Extract the (X, Y) coordinate from the center of the cell holding the provided text.  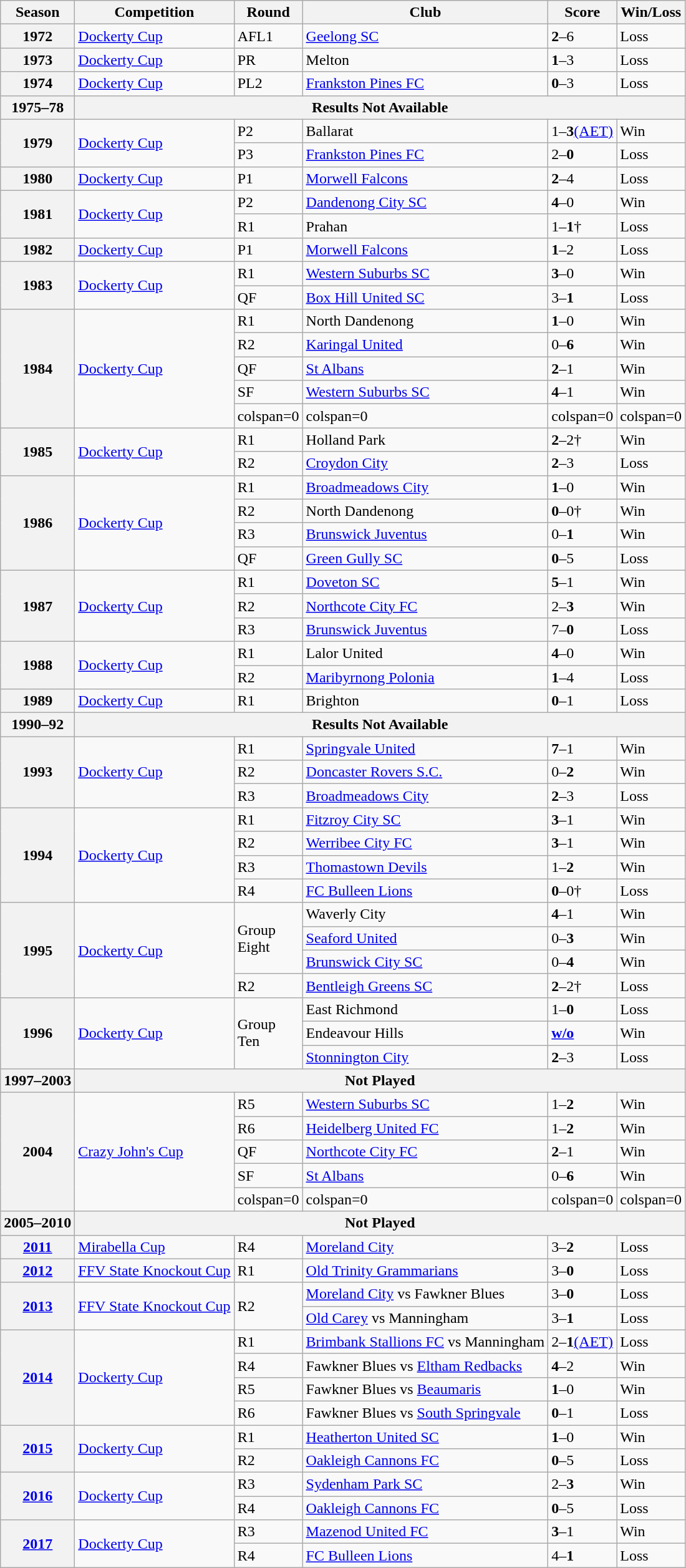
Springvale United (425, 748)
Old Trinity Grammarians (425, 1270)
1996 (37, 1033)
Seaford United (425, 938)
1–4 (582, 677)
P3 (268, 155)
1987 (37, 606)
1974 (37, 84)
7–1 (582, 748)
1990–92 (37, 725)
Box Hill United SC (425, 298)
2017 (37, 1544)
Fawkner Blues vs South Springvale (425, 1413)
2011 (37, 1247)
Brighton (425, 701)
Brunswick City SC (425, 962)
w/o (582, 1033)
Karingal United (425, 345)
GroupEight (268, 938)
Win/Loss (651, 12)
Round (268, 12)
Sydenham Park SC (425, 1484)
Season (37, 12)
Waverly City (425, 914)
Ballarat (425, 131)
0–4 (582, 962)
4–2 (582, 1365)
7–0 (582, 629)
Moreland City (425, 1247)
2014 (37, 1377)
Doveton SC (425, 582)
2004 (37, 1152)
Fitzroy City SC (425, 820)
1993 (37, 772)
2013 (37, 1306)
1997–2003 (37, 1081)
East Richmond (425, 1009)
2016 (37, 1496)
Old Carey vs Manningham (425, 1318)
1–3 (582, 60)
Geelong SC (425, 36)
Thomastown Devils (425, 867)
AFL1 (268, 36)
Mazenod United FC (425, 1532)
1972 (37, 36)
Prahan (425, 226)
Melton (425, 60)
2005–2010 (37, 1223)
1–1† (582, 226)
1982 (37, 249)
1975–78 (37, 107)
Heatherton United SC (425, 1436)
1984 (37, 369)
Endeavour Hills (425, 1033)
2–0 (582, 155)
5–1 (582, 582)
Score (582, 12)
1973 (37, 60)
2–6 (582, 36)
Stonnington City (425, 1057)
Green Gully SC (425, 558)
1979 (37, 143)
Croydon City (425, 463)
Fawkner Blues vs Eltham Redbacks (425, 1365)
Competition (155, 12)
1985 (37, 452)
Mirabella Cup (155, 1247)
1995 (37, 950)
Dandenong City SC (425, 202)
1988 (37, 665)
Doncaster Rovers S.C. (425, 772)
PL2 (268, 84)
Bentleigh Greens SC (425, 985)
Lalor United (425, 653)
Werribee City FC (425, 843)
Club (425, 12)
GroupTen (268, 1033)
1989 (37, 701)
Brimbank Stallions FC vs Manningham (425, 1342)
1981 (37, 214)
1986 (37, 523)
2015 (37, 1448)
1980 (37, 178)
0–2 (582, 772)
1983 (37, 285)
1–3(AET) (582, 131)
1994 (37, 855)
PR (268, 60)
Holland Park (425, 440)
2–4 (582, 178)
2–1(AET) (582, 1342)
Fawkner Blues vs Beaumaris (425, 1389)
Maribyrnong Polonia (425, 677)
Moreland City vs Fawkner Blues (425, 1294)
Heidelberg United FC (425, 1128)
3–2 (582, 1247)
Crazy John's Cup (155, 1152)
2012 (37, 1270)
